Detect which cell encompasses the target text, then output its (x, y) center coordinate. 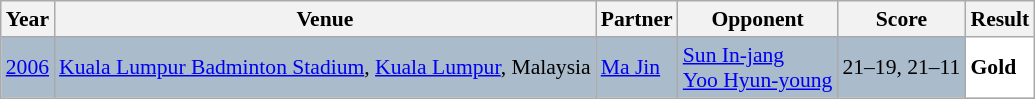
Year (28, 19)
Opponent (758, 19)
Gold (1000, 68)
2006 (28, 68)
Result (1000, 19)
Kuala Lumpur Badminton Stadium, Kuala Lumpur, Malaysia (325, 68)
Score (901, 19)
Sun In-jang Yoo Hyun-young (758, 68)
21–19, 21–11 (901, 68)
Venue (325, 19)
Ma Jin (637, 68)
Partner (637, 19)
